From the cell containing the given text, extract its center point as [X, Y] coordinate. 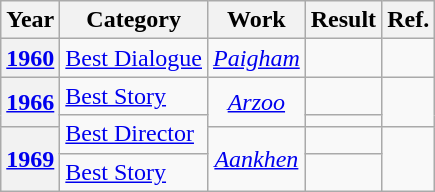
Best Dialogue [134, 58]
Paigham [257, 58]
Year [30, 20]
1966 [30, 102]
1960 [30, 58]
Work [257, 20]
Result [343, 20]
Arzoo [257, 102]
Best Director [134, 134]
Aankhen [257, 158]
Ref. [408, 20]
1969 [30, 158]
Category [134, 20]
